Detect which cell encompasses the target text, then output its [X, Y] center coordinate. 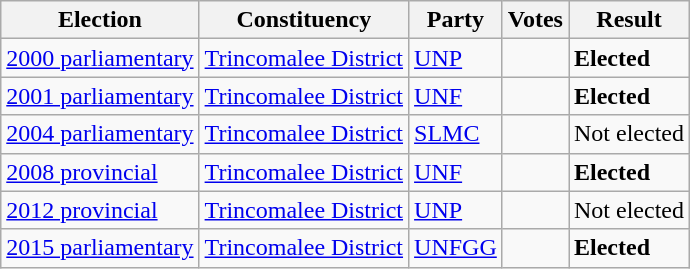
Party [456, 20]
2008 provincial [100, 172]
Votes [535, 20]
2015 parliamentary [100, 248]
2000 parliamentary [100, 58]
Result [628, 20]
2012 provincial [100, 210]
2004 parliamentary [100, 134]
2001 parliamentary [100, 96]
SLMC [456, 134]
UNFGG [456, 248]
Election [100, 20]
Constituency [304, 20]
